Output the (x, y) coordinate of the center of the cell containing the given text.  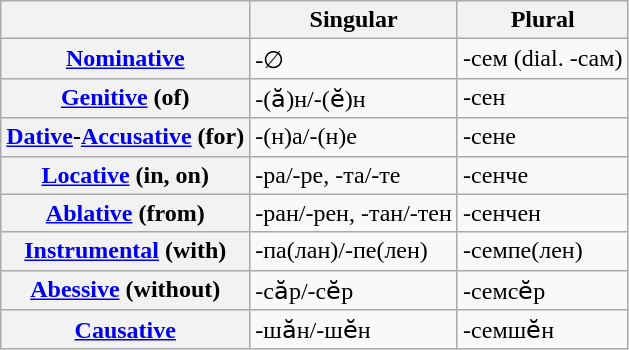
Nominative (126, 59)
-сенче (542, 175)
-семпе(лен) (542, 251)
-сен (542, 98)
Locative (in, on) (126, 175)
-ран/-рен, -тан/-тен (354, 213)
-семсӗр (542, 290)
Instrumental (with) (126, 251)
Abessive (without) (126, 290)
-ра/-ре, -та/-те (354, 175)
Ablative (from) (126, 213)
-(ӑ)н/-(ӗ)н (354, 98)
Genitive (of) (126, 98)
Causative (126, 330)
-сенчен (542, 213)
Plural (542, 20)
-сӑр/-сӗр (354, 290)
Singular (354, 20)
-∅ (354, 59)
-шӑн/-шӗн (354, 330)
-сем (dial. -сам) (542, 59)
Dative-Accusative (for) (126, 137)
-семшӗн (542, 330)
-па(лан)/-пе(лен) (354, 251)
-(н)а/-(н)е (354, 137)
-сене (542, 137)
